Determine the [X, Y] coordinate at the center of the cell enclosing the given text.  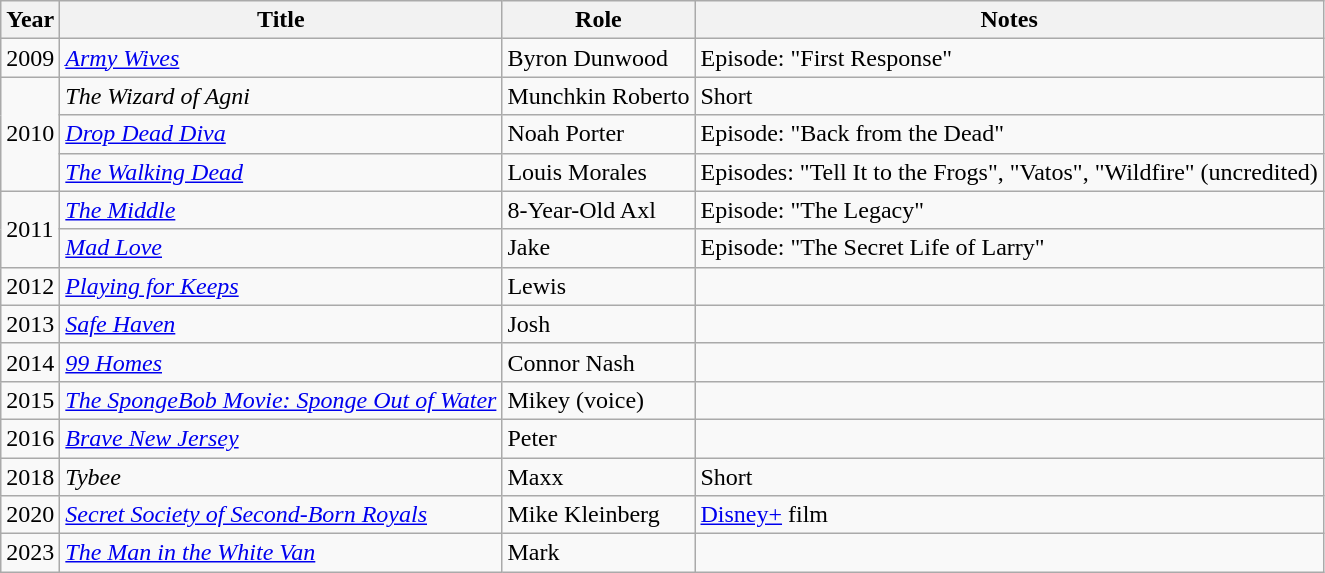
The Middle [281, 210]
Lewis [598, 286]
Josh [598, 324]
Safe Haven [281, 324]
Mark [598, 553]
Mike Kleinberg [598, 515]
The Man in the White Van [281, 553]
Noah Porter [598, 134]
Tybee [281, 477]
Disney+ film [1009, 515]
Jake [598, 248]
Brave New Jersey [281, 438]
The SpongeBob Movie: Sponge Out of Water [281, 400]
2011 [30, 229]
99 Homes [281, 362]
Playing for Keeps [281, 286]
Title [281, 20]
2012 [30, 286]
Mikey (voice) [598, 400]
The Wizard of Agni [281, 96]
Year [30, 20]
Drop Dead Diva [281, 134]
Mad Love [281, 248]
Army Wives [281, 58]
Munchkin Roberto [598, 96]
Notes [1009, 20]
Maxx [598, 477]
Byron Dunwood [598, 58]
Episode: "The Legacy" [1009, 210]
Role [598, 20]
Episode: "The Secret Life of Larry" [1009, 248]
2014 [30, 362]
Episode: "Back from the Dead" [1009, 134]
2013 [30, 324]
2016 [30, 438]
2020 [30, 515]
8-Year-Old Axl [598, 210]
Secret Society of Second-Born Royals [281, 515]
Episode: "First Response" [1009, 58]
Episodes: "Tell It to the Frogs", "Vatos", "Wildfire" (uncredited) [1009, 172]
2018 [30, 477]
2023 [30, 553]
Louis Morales [598, 172]
2009 [30, 58]
2015 [30, 400]
The Walking Dead [281, 172]
2010 [30, 134]
Peter [598, 438]
Connor Nash [598, 362]
